Detect which cell encompasses the target text, then output its (x, y) center coordinate. 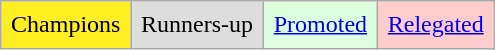
Runners-up (198, 25)
Champions (66, 25)
Promoted (320, 25)
Relegated (436, 25)
